Search for the cell housing the specified text and yield its [x, y] center coordinate. 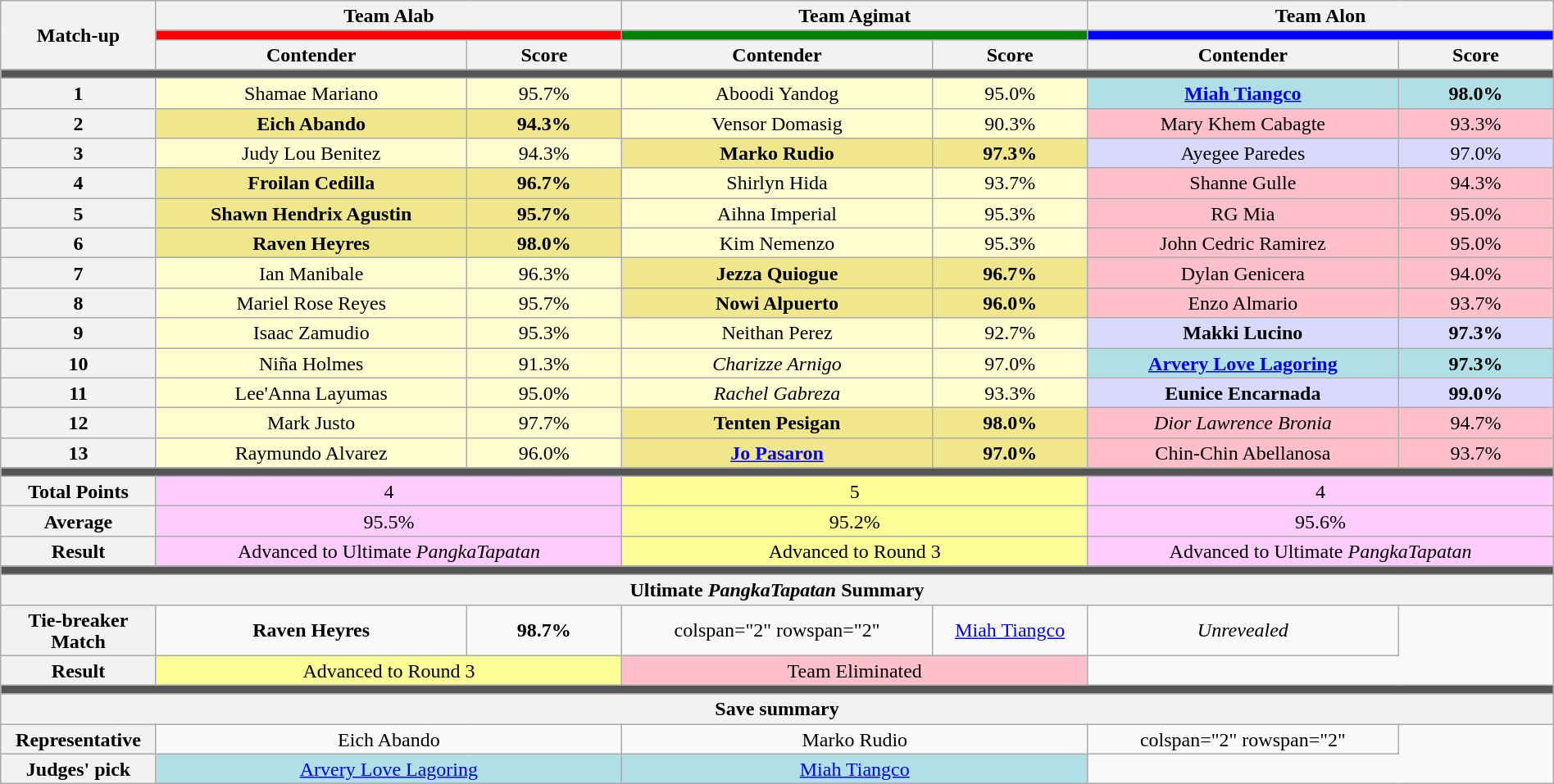
94.0% [1475, 274]
91.3% [544, 362]
90.3% [1010, 123]
Niña Holmes [311, 362]
Enzo Almario [1243, 303]
Ayegee Paredes [1243, 154]
Unrevealed [1243, 630]
Team Alab [388, 16]
Judy Lou Benitez [311, 154]
Aboodi Yandog [777, 93]
Tie-breaker Match [79, 630]
Mariel Rose Reyes [311, 303]
6 [79, 242]
95.2% [855, 521]
Dylan Genicera [1243, 274]
Mark Justo [311, 423]
10 [79, 362]
Judges' pick [79, 768]
Mary Khem Cabagte [1243, 123]
Chin-Chin Abellanosa [1243, 452]
94.7% [1475, 423]
Charizze Arnigo [777, 362]
Aihna Imperial [777, 213]
Team Agimat [855, 16]
Isaac Zamudio [311, 333]
Froilan Cedilla [311, 184]
1 [79, 93]
Rachel Gabreza [777, 393]
Shirlyn Hida [777, 184]
Team Eliminated [855, 670]
Lee'Anna Layumas [311, 393]
Jezza Quiogue [777, 274]
RG Mia [1243, 213]
98.7% [544, 630]
97.7% [544, 423]
99.0% [1475, 393]
95.5% [388, 521]
2 [79, 123]
Makki Lucino [1243, 333]
Ian Manibale [311, 274]
Shanne Gulle [1243, 184]
3 [79, 154]
Tenten Pesigan [777, 423]
Ultimate PangkaTapatan Summary [777, 590]
Eunice Encarnada [1243, 393]
Average [79, 521]
Dior Lawrence Bronia [1243, 423]
13 [79, 452]
Neithan Perez [777, 333]
Vensor Domasig [777, 123]
Nowi Alpuerto [777, 303]
Total Points [79, 492]
John Cedric Ramirez [1243, 242]
8 [79, 303]
11 [79, 393]
Kim Nemenzo [777, 242]
96.3% [544, 274]
Shawn Hendrix Agustin [311, 213]
9 [79, 333]
Team Alon [1320, 16]
Shamae Mariano [311, 93]
12 [79, 423]
7 [79, 274]
Match-up [79, 35]
Jo Pasaron [777, 452]
Save summary [777, 709]
92.7% [1010, 333]
Representative [79, 739]
95.6% [1320, 521]
Raymundo Alvarez [311, 452]
